Capture the cell that displays the provided text and extract its (X, Y) central coordinate. 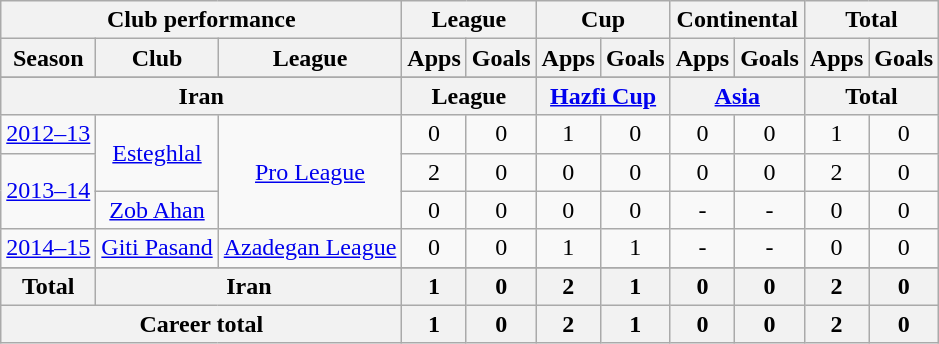
Giti Pasand (157, 248)
Club (157, 58)
Hazfi Cup (603, 96)
2014–15 (48, 248)
Continental (737, 20)
Career total (202, 324)
Cup (603, 20)
2013–14 (48, 191)
Zob Ahan (157, 210)
Azadegan League (310, 248)
Club performance (202, 20)
Pro League (310, 172)
Asia (737, 96)
Esteghlal (157, 153)
Season (48, 58)
2012–13 (48, 134)
